Output the [X, Y] coordinate of the center of the cell containing the given text.  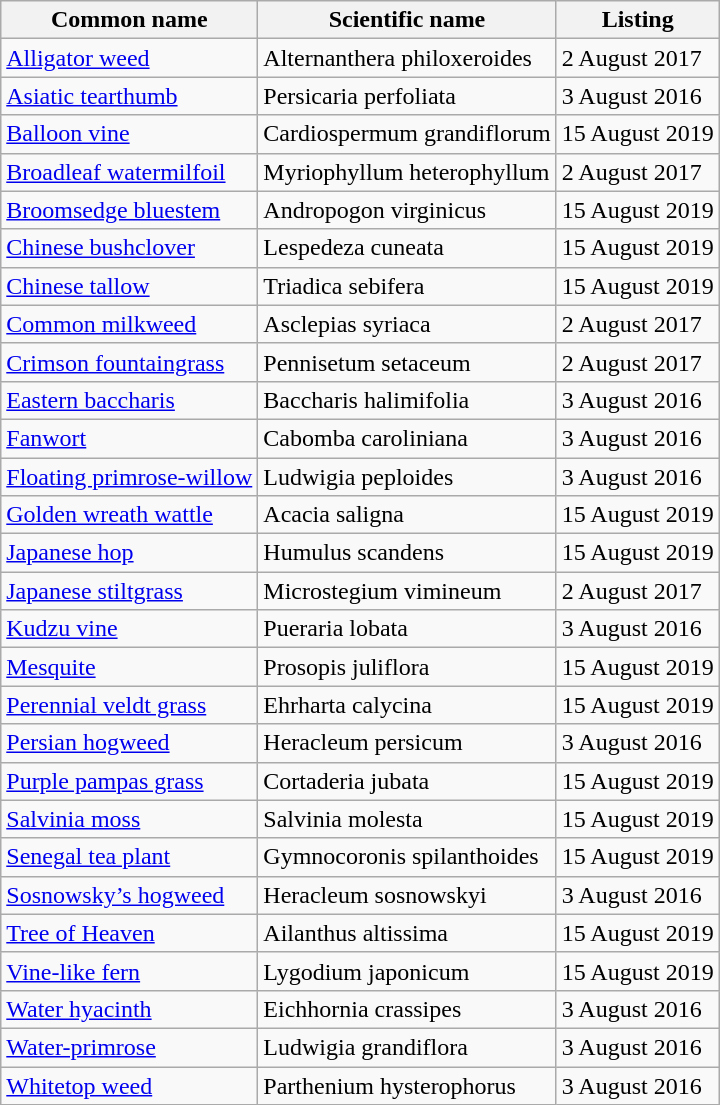
Gymnocoronis spilanthoides [407, 857]
Mesquite [130, 667]
Broadleaf watermilfoil [130, 172]
Eastern baccharis [130, 400]
Listing [638, 20]
Prosopis juliflora [407, 667]
Fanwort [130, 438]
Pueraria lobata [407, 629]
Kudzu vine [130, 629]
Lespedeza cuneata [407, 248]
Common name [130, 20]
Acacia saligna [407, 515]
Heracleum sosnowskyi [407, 895]
Japanese hop [130, 553]
Broomsedge bluestem [130, 210]
Microstegium vimineum [407, 591]
Cabomba caroliniana [407, 438]
Japanese stiltgrass [130, 591]
Ailanthus altissima [407, 933]
Asiatic tearthumb [130, 96]
Pennisetum setaceum [407, 362]
Lygodium japonicum [407, 971]
Ludwigia peploides [407, 477]
Triadica sebifera [407, 286]
Cortaderia jubata [407, 781]
Alligator weed [130, 58]
Senegal tea plant [130, 857]
Persicaria perfoliata [407, 96]
Eichhornia crassipes [407, 1009]
Water hyacinth [130, 1009]
Ehrharta calycina [407, 705]
Cardiospermum grandiflorum [407, 134]
Crimson fountaingrass [130, 362]
Ludwigia grandiflora [407, 1047]
Scientific name [407, 20]
Asclepias syriaca [407, 324]
Chinese bushclover [130, 248]
Persian hogweed [130, 743]
Baccharis halimifolia [407, 400]
Whitetop weed [130, 1085]
Humulus scandens [407, 553]
Golden wreath wattle [130, 515]
Sosnowsky’s hogweed [130, 895]
Chinese tallow [130, 286]
Floating primrose-willow [130, 477]
Vine-like fern [130, 971]
Salvinia molesta [407, 819]
Purple pampas grass [130, 781]
Andropogon virginicus [407, 210]
Salvinia moss [130, 819]
Tree of Heaven [130, 933]
Balloon vine [130, 134]
Myriophyllum heterophyllum [407, 172]
Water-primrose [130, 1047]
Common milkweed [130, 324]
Alternanthera philoxeroides [407, 58]
Heracleum persicum [407, 743]
Parthenium hysterophorus [407, 1085]
Perennial veldt grass [130, 705]
